Detect which cell encompasses the target text, then output its [x, y] center coordinate. 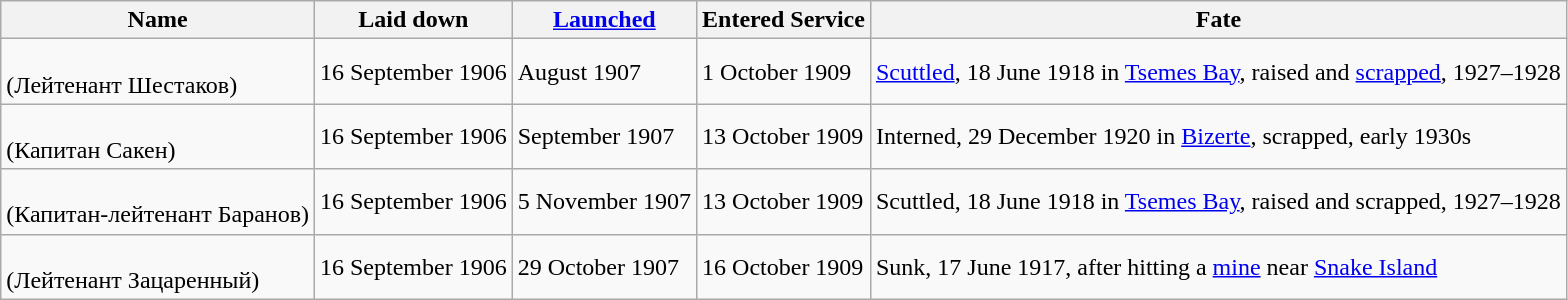
(Лейтенант Зацаренный) [158, 266]
September 1907 [604, 136]
(Капитан Сакен) [158, 136]
Launched [604, 20]
Laid down [413, 20]
August 1907 [604, 72]
Entered Service [784, 20]
29 October 1907 [604, 266]
(Лейтенант Шестаков) [158, 72]
Fate [1218, 20]
Interned, 29 December 1920 in Bizerte, scrapped, early 1930s [1218, 136]
5 November 1907 [604, 202]
1 October 1909 [784, 72]
Sunk, 17 June 1917, after hitting a mine near Snake Island [1218, 266]
Name [158, 20]
16 October 1909 [784, 266]
(Капитан-лейтенант Баранов) [158, 202]
